Extract the (X, Y) coordinate from the center of the cell holding the provided text.  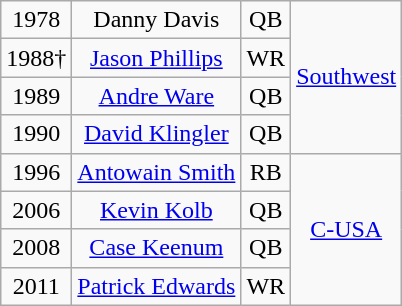
Patrick Edwards (156, 286)
2006 (36, 210)
Kevin Kolb (156, 210)
Southwest (346, 77)
C-USA (346, 229)
2008 (36, 248)
Jason Phillips (156, 58)
1996 (36, 172)
RB (266, 172)
1978 (36, 20)
Case Keenum (156, 248)
Danny Davis (156, 20)
Antowain Smith (156, 172)
1990 (36, 134)
David Klingler (156, 134)
2011 (36, 286)
Andre Ware (156, 96)
1988† (36, 58)
1989 (36, 96)
